Scan for the cell matching the given text and deliver its [x, y] coordinate at center. 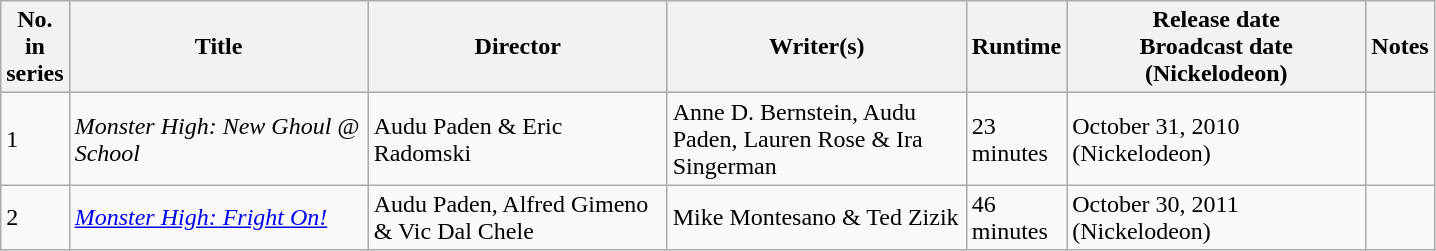
23 minutes [1016, 139]
Notes [1400, 47]
Monster High: Fright On! [218, 218]
Anne D. Bernstein, Audu Paden, Lauren Rose & Ira Singerman [816, 139]
2 [35, 218]
1 [35, 139]
Monster High: New Ghoul @ School [218, 139]
Release dateBroadcast date (Nickelodeon) [1216, 47]
Audu Paden & Eric Radomski [518, 139]
46 minutes [1016, 218]
October 31, 2010 (Nickelodeon) [1216, 139]
Audu Paden, Alfred Gimeno & Vic Dal Chele [518, 218]
October 30, 2011 (Nickelodeon) [1216, 218]
Mike Montesano & Ted Zizik [816, 218]
Runtime [1016, 47]
No. in series [35, 47]
Director [518, 47]
Writer(s) [816, 47]
Title [218, 47]
